Pinpoint the cell where the given text exists, returning its [x, y] midpoint coordinate. 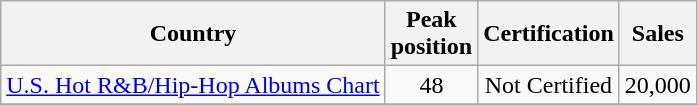
U.S. Hot R&B/Hip-Hop Albums Chart [193, 85]
Sales [658, 34]
Certification [549, 34]
Peakposition [431, 34]
48 [431, 85]
20,000 [658, 85]
Country [193, 34]
Not Certified [549, 85]
